Return the (X, Y) coordinate for the center point of the cell that contains the specified text.  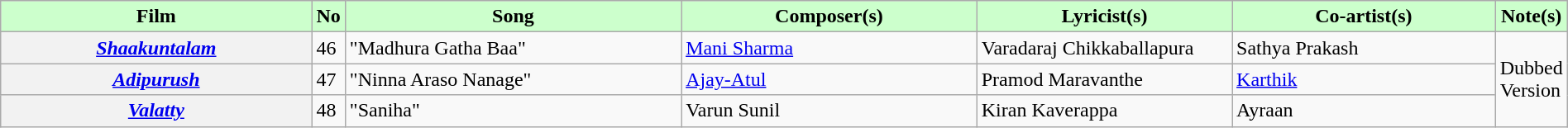
Composer(s) (829, 17)
Pramod Maravanthe (1104, 79)
Valatty (156, 111)
Note(s) (1532, 17)
Ajay-Atul (829, 79)
46 (328, 48)
Film (156, 17)
Sathya Prakash (1365, 48)
Mani Sharma (829, 48)
Shaakuntalam (156, 48)
Adipurush (156, 79)
"Saniha" (513, 111)
"Ninna Araso Nanage" (513, 79)
No (328, 17)
Co-artist(s) (1365, 17)
Dubbed Version (1532, 79)
Karthik (1365, 79)
Varun Sunil (829, 111)
Song (513, 17)
Ayraan (1365, 111)
"Madhura Gatha Baa" (513, 48)
48 (328, 111)
Varadaraj Chikkaballapura (1104, 48)
Lyricist(s) (1104, 17)
Kiran Kaverappa (1104, 111)
47 (328, 79)
